Locate the cell with the specified text and output its (x, y) center coordinate. 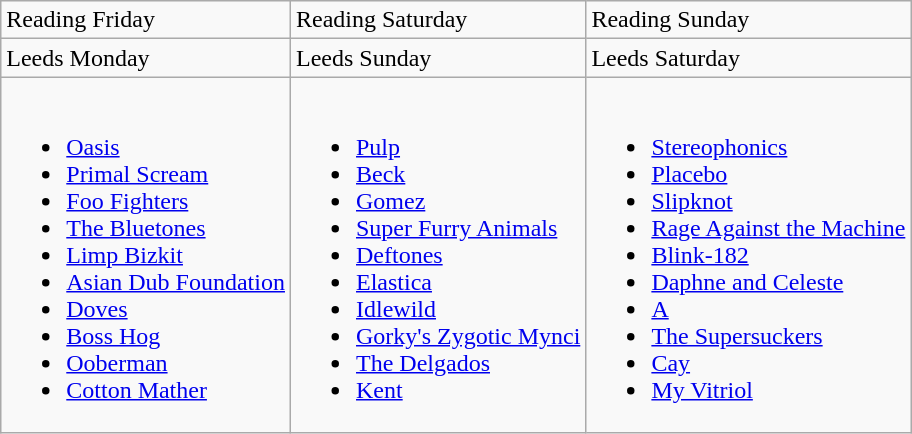
Leeds Saturday (748, 58)
StereophonicsPlaceboSlipknotRage Against the MachineBlink-182Daphne and CelesteAThe SupersuckersCayMy Vitriol (748, 255)
Leeds Sunday (438, 58)
Reading Sunday (748, 20)
PulpBeckGomezSuper Furry AnimalsDeftonesElasticaIdlewildGorky's Zygotic MynciThe DelgadosKent (438, 255)
Reading Friday (146, 20)
OasisPrimal ScreamFoo FightersThe BluetonesLimp BizkitAsian Dub FoundationDovesBoss HogOobermanCotton Mather (146, 255)
Leeds Monday (146, 58)
Reading Saturday (438, 20)
